Detect which cell encompasses the target text, then output its (X, Y) center coordinate. 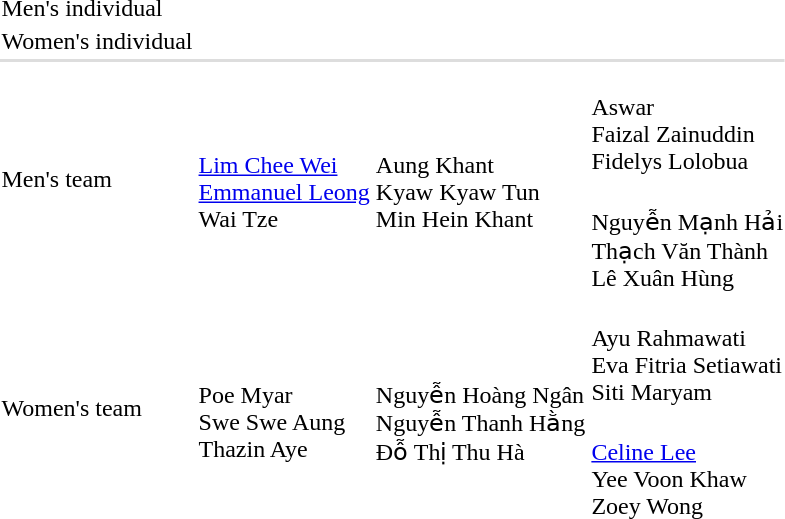
AswarFaizal ZainuddinFidelys Lolobua (688, 120)
Nguyễn Mạnh HảiThạch Văn ThànhLê Xuân Hùng (688, 236)
Lim Chee WeiEmmanuel LeongWai Tze (284, 179)
Men's team (97, 179)
Women's individual (97, 41)
Aung KhantKyaw Kyaw TunMin Hein Khant (480, 179)
Ayu RahmawatiEva Fitria SetiawatiSiti Maryam (688, 352)
